Output the (x, y) coordinate of the center of the cell containing the given text.  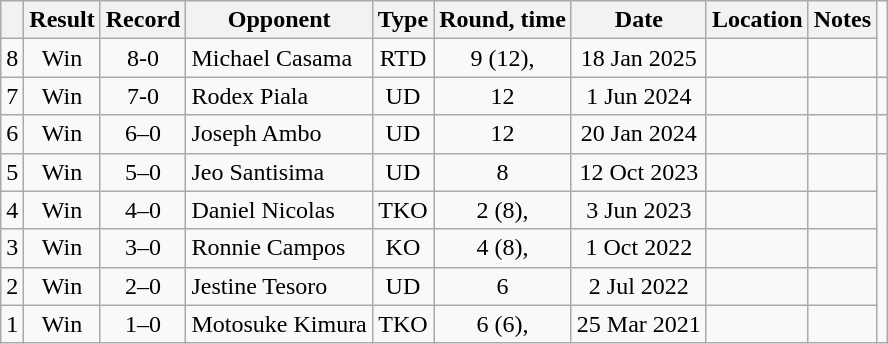
7 (12, 96)
Date (638, 20)
20 Jan 2024 (638, 134)
1 Jun 2024 (638, 96)
3–0 (143, 248)
3 Jun 2023 (638, 210)
Ronnie Campos (279, 248)
18 Jan 2025 (638, 58)
2 (8), (503, 210)
8-0 (143, 58)
5 (12, 172)
1 Oct 2022 (638, 248)
4 (8), (503, 248)
Daniel Nicolas (279, 210)
KO (402, 248)
Jestine Tesoro (279, 286)
2–0 (143, 286)
3 (12, 248)
Michael Casama (279, 58)
Location (757, 20)
12 Oct 2023 (638, 172)
Opponent (279, 20)
Motosuke Kimura (279, 324)
1 (12, 324)
7-0 (143, 96)
4–0 (143, 210)
1–0 (143, 324)
Record (143, 20)
6–0 (143, 134)
Notes (842, 20)
2 Jul 2022 (638, 286)
Result (62, 20)
25 Mar 2021 (638, 324)
RTD (402, 58)
Jeo Santisima (279, 172)
6 (6), (503, 324)
Type (402, 20)
Joseph Ambo (279, 134)
Round, time (503, 20)
4 (12, 210)
2 (12, 286)
5–0 (143, 172)
9 (12), (503, 58)
Rodex Piala (279, 96)
